For the text-containing cell, return its midpoint in [X, Y] coordinate format. 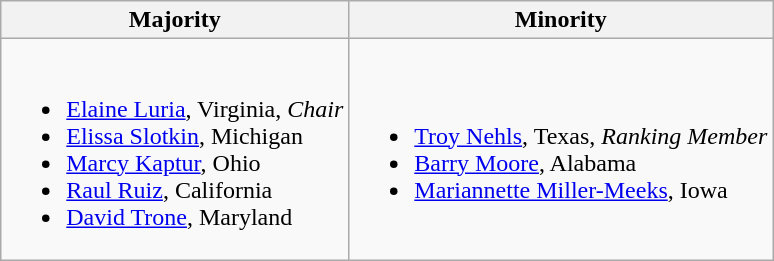
Minority [561, 20]
Troy Nehls, Texas, Ranking MemberBarry Moore, AlabamaMariannette Miller-Meeks, Iowa [561, 150]
Elaine Luria, Virginia, ChairElissa Slotkin, MichiganMarcy Kaptur, OhioRaul Ruiz, CaliforniaDavid Trone, Maryland [175, 150]
Majority [175, 20]
